Scan for the cell matching the given text and deliver its [X, Y] coordinate at center. 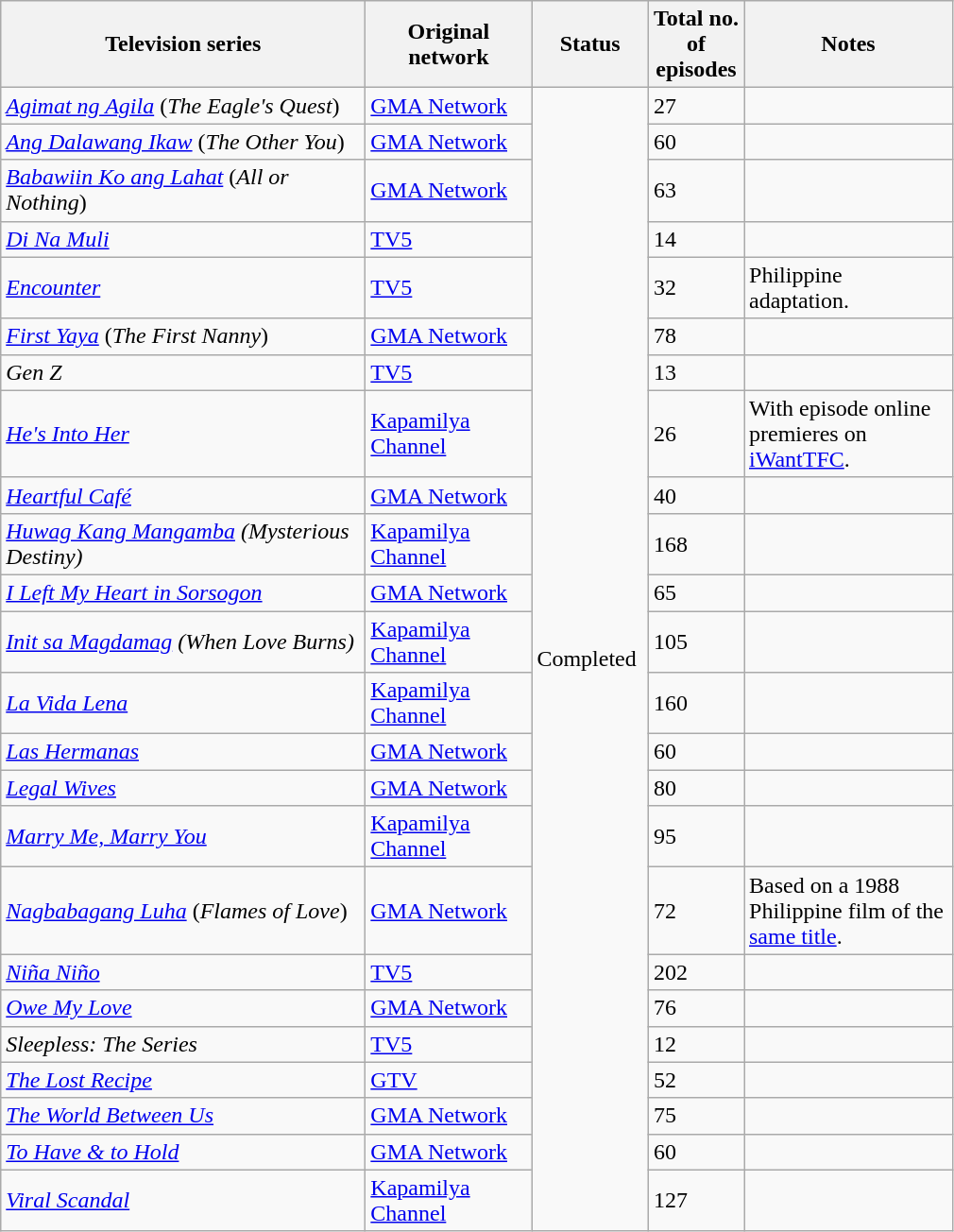
40 [695, 495]
Status [590, 44]
La Vida Lena [183, 703]
Gen Z [183, 372]
Notes [848, 44]
GTV [449, 1080]
12 [695, 1044]
Agimat ng Agila (The Eagle's Quest) [183, 106]
First Yaya (The First Nanny) [183, 336]
Init sa Magdamag (When Love Burns) [183, 641]
Completed [590, 659]
Babawiin Ko ang Lahat (All or Nothing) [183, 191]
He's Into Her [183, 434]
75 [695, 1116]
14 [695, 239]
13 [695, 372]
65 [695, 592]
With episode online premieres on iWantTFC. [848, 434]
Legal Wives [183, 788]
52 [695, 1080]
32 [695, 287]
Based on a 1988 Philippine film of the same title. [848, 911]
Niña Niño [183, 972]
Sleepless: The Series [183, 1044]
Ang Dalawang Ikaw (The Other You) [183, 142]
202 [695, 972]
78 [695, 336]
Marry Me, Marry You [183, 837]
160 [695, 703]
168 [695, 544]
To Have & to Hold [183, 1152]
The Lost Recipe [183, 1080]
Television series [183, 44]
105 [695, 641]
Di Na Muli [183, 239]
76 [695, 1008]
72 [695, 911]
The World Between Us [183, 1116]
Owe My Love [183, 1008]
63 [695, 191]
27 [695, 106]
26 [695, 434]
95 [695, 837]
Huwag Kang Mangamba (Mysterious Destiny) [183, 544]
Viral Scandal [183, 1200]
80 [695, 788]
Las Hermanas [183, 752]
127 [695, 1200]
Total no. of episodes [695, 44]
Nagbabagang Luha (Flames of Love) [183, 911]
Philippine adaptation. [848, 287]
Encounter [183, 287]
I Left My Heart in Sorsogon [183, 592]
Heartful Café [183, 495]
Original network [449, 44]
